For the text-containing cell, return its midpoint in (x, y) coordinate format. 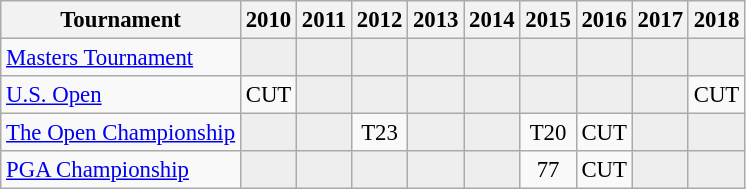
The Open Championship (121, 133)
2011 (324, 20)
2012 (379, 20)
2018 (716, 20)
PGA Championship (121, 170)
T20 (548, 133)
77 (548, 170)
2010 (268, 20)
2014 (492, 20)
T23 (379, 133)
Tournament (121, 20)
2016 (604, 20)
2013 (436, 20)
U.S. Open (121, 95)
Masters Tournament (121, 58)
2017 (660, 20)
2015 (548, 20)
